For the text-containing cell, return its midpoint in [x, y] coordinate format. 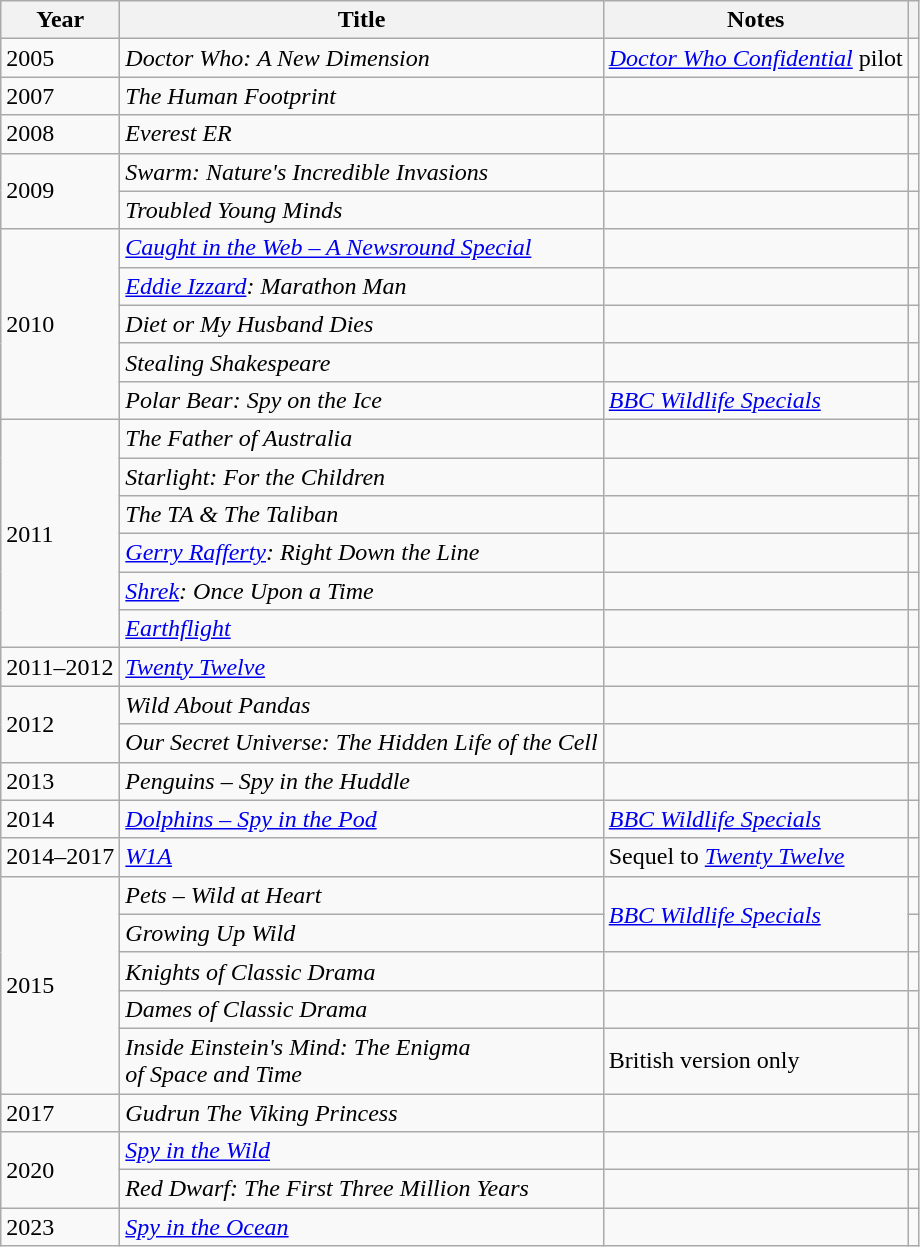
2017 [60, 1113]
2007 [60, 96]
Red Dwarf: The First Three Million Years [362, 1189]
Troubled Young Minds [362, 210]
Twenty Twelve [362, 667]
Penguins – Spy in the Huddle [362, 781]
Doctor Who Confidential pilot [756, 58]
Title [362, 20]
2015 [60, 984]
Polar Bear: Spy on the Ice [362, 400]
Inside Einstein's Mind: The Enigma of Space and Time [362, 1060]
Year [60, 20]
The Father of Australia [362, 438]
Dames of Classic Drama [362, 1009]
Diet or My Husband Dies [362, 324]
2008 [60, 134]
Sequel to Twenty Twelve [756, 857]
Knights of Classic Drama [362, 971]
Doctor Who: A New Dimension [362, 58]
Gerry Rafferty: Right Down the Line [362, 553]
British version only [756, 1060]
Caught in the Web – A Newsround Special [362, 248]
Everest ER [362, 134]
Gudrun The Viking Princess [362, 1113]
W1A [362, 857]
2012 [60, 724]
Dolphins – Spy in the Pod [362, 819]
Pets – Wild at Heart [362, 895]
2020 [60, 1170]
Swarm: Nature's Incredible Invasions [362, 172]
Our Secret Universe: The Hidden Life of the Cell [362, 743]
2013 [60, 781]
Spy in the Ocean [362, 1227]
2011 [60, 533]
Growing Up Wild [362, 933]
The TA & The Taliban [362, 515]
Stealing Shakespeare [362, 362]
2009 [60, 191]
Starlight: For the Children [362, 477]
2014 [60, 819]
Spy in the Wild [362, 1151]
Shrek: Once Upon a Time [362, 591]
2010 [60, 324]
Eddie Izzard: Marathon Man [362, 286]
Earthflight [362, 629]
2014–2017 [60, 857]
Wild About Pandas [362, 705]
2023 [60, 1227]
2005 [60, 58]
Notes [756, 20]
The Human Footprint [362, 96]
2011–2012 [60, 667]
